Return the [X, Y] coordinate for the center point of the cell that contains the specified text.  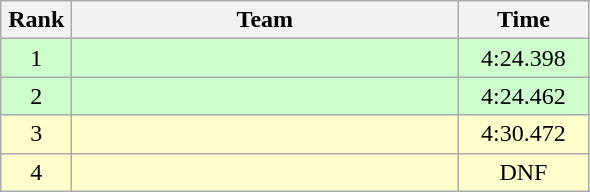
4:24.398 [524, 58]
2 [36, 96]
Team [265, 20]
1 [36, 58]
DNF [524, 172]
3 [36, 134]
Rank [36, 20]
4:24.462 [524, 96]
Time [524, 20]
4 [36, 172]
4:30.472 [524, 134]
